Pinpoint the cell where the given text exists, returning its [X, Y] midpoint coordinate. 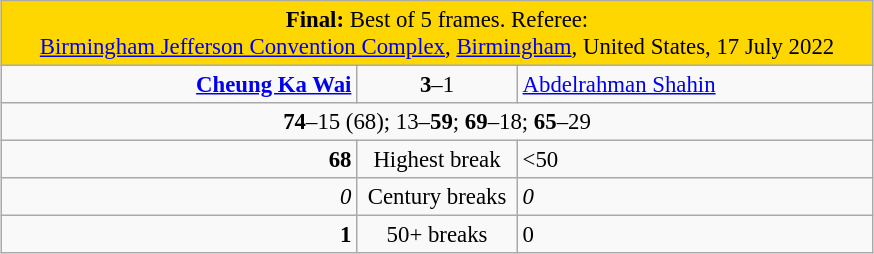
<50 [695, 160]
Abdelrahman Shahin [695, 85]
Highest break [438, 160]
50+ breaks [438, 235]
74–15 (68); 13–59; 69–18; 65–29 [437, 122]
Final: Best of 5 frames. Referee: Birmingham Jefferson Convention Complex, Birmingham, United States, 17 July 2022 [437, 34]
1 [179, 235]
Cheung Ka Wai [179, 85]
3–1 [438, 85]
68 [179, 160]
Century breaks [438, 197]
